Pinpoint the cell where the given text exists, returning its [x, y] midpoint coordinate. 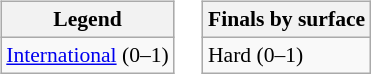
Legend [88, 20]
Finals by surface [286, 20]
International (0–1) [88, 55]
Hard (0–1) [286, 55]
